Provide the (x, y) coordinate of the cell's center where the given text is located.  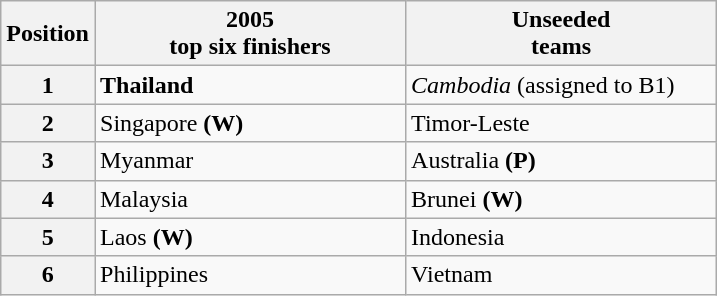
Unseeded teams (562, 34)
Cambodia (assigned to B1) (562, 85)
Laos (W) (250, 237)
Vietnam (562, 275)
4 (48, 199)
Malaysia (250, 199)
2005 top six finishers (250, 34)
1 (48, 85)
3 (48, 161)
6 (48, 275)
2 (48, 123)
Thailand (250, 85)
Myanmar (250, 161)
Brunei (W) (562, 199)
Timor-Leste (562, 123)
Philippines (250, 275)
Singapore (W) (250, 123)
Indonesia (562, 237)
Australia (P) (562, 161)
5 (48, 237)
Position (48, 34)
